Detect which cell encompasses the target text, then output its [x, y] center coordinate. 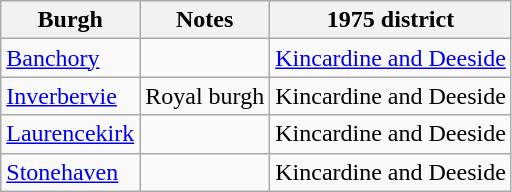
Notes [205, 20]
Banchory [70, 58]
Burgh [70, 20]
Inverbervie [70, 96]
Royal burgh [205, 96]
Stonehaven [70, 172]
Laurencekirk [70, 134]
1975 district [391, 20]
